For the text-containing cell, return its midpoint in [x, y] coordinate format. 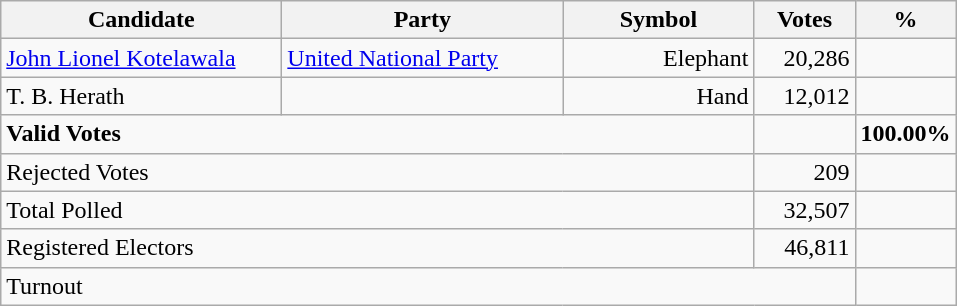
Votes [804, 20]
32,507 [804, 210]
46,811 [804, 248]
Hand [658, 96]
100.00% [906, 134]
Rejected Votes [378, 172]
Valid Votes [378, 134]
Registered Electors [378, 248]
Total Polled [378, 210]
Elephant [658, 58]
John Lionel Kotelawala [142, 58]
Symbol [658, 20]
United National Party [422, 58]
T. B. Herath [142, 96]
20,286 [804, 58]
Candidate [142, 20]
% [906, 20]
12,012 [804, 96]
209 [804, 172]
Party [422, 20]
Turnout [428, 286]
